Output the [x, y] coordinate of the center of the cell containing the given text.  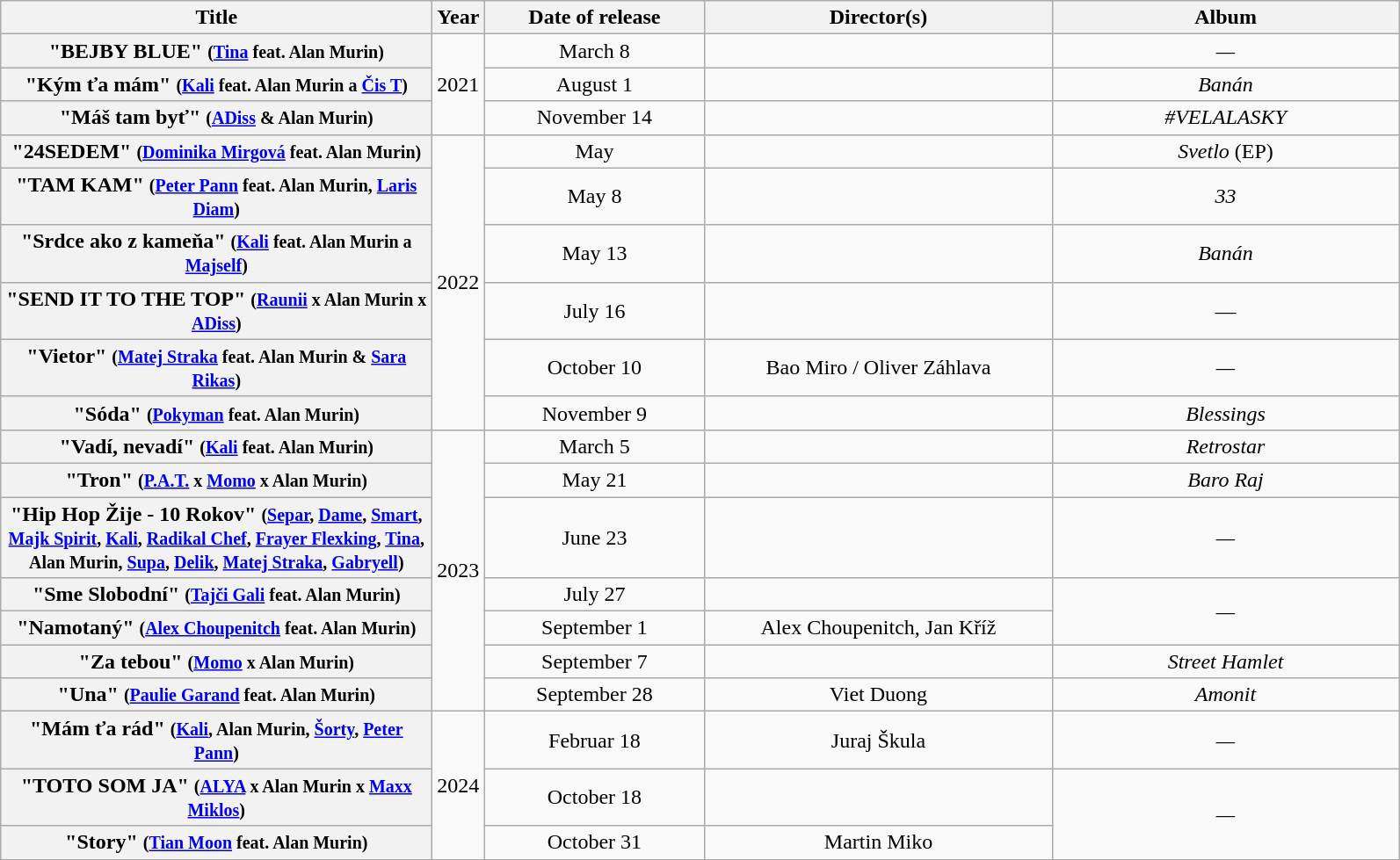
"Story" (Tian Moon feat. Alan Murin) [216, 842]
October 10 [594, 367]
Year [459, 18]
Title [216, 18]
"Vietor" (Matej Straka feat. Alan Murin & Sara Rikas) [216, 367]
May 21 [594, 480]
September 7 [594, 661]
August 1 [594, 84]
November 14 [594, 118]
September 1 [594, 628]
July 27 [594, 595]
Juraj Škula [879, 740]
"Vadí, nevadí" (Kali feat. Alan Murin) [216, 446]
"Máš tam byť" (ADiss & Alan Murin) [216, 118]
"SEND IT TO THE TOP" (Raunii x Alan Murin x ADiss) [216, 311]
October 31 [594, 842]
#VELALASKY [1225, 118]
"Sme Slobodní" (Tajči Gali feat. Alan Murin) [216, 595]
Martin Miko [879, 842]
Februar 18 [594, 740]
"BEJBY BLUE" (Tina feat. Alan Murin) [216, 51]
33 [1225, 197]
Retrostar [1225, 446]
Director(s) [879, 18]
May 8 [594, 197]
Street Hamlet [1225, 661]
March 8 [594, 51]
"Sóda" (Pokyman feat. Alan Murin) [216, 413]
"Za tebou" (Momo x Alan Murin) [216, 661]
Blessings [1225, 413]
November 9 [594, 413]
May [594, 151]
2021 [459, 84]
"Namotaný" (Alex Choupenitch feat. Alan Murin) [216, 628]
"TOTO SOM JA" (ALYA x Alan Murin x Maxx Miklos) [216, 798]
Baro Raj [1225, 480]
Album [1225, 18]
May 13 [594, 253]
September 28 [594, 695]
"TAM KAM" (Peter Pann feat. Alan Murin, Laris Diam) [216, 197]
"Una" (Paulie Garand feat. Alan Murin) [216, 695]
June 23 [594, 538]
"Tron" (P.A.T. x Momo x Alan Murin) [216, 480]
Bao Miro / Oliver Záhlava [879, 367]
Amonit [1225, 695]
March 5 [594, 446]
Viet Duong [879, 695]
2024 [459, 785]
October 18 [594, 798]
2023 [459, 570]
"Kým ťa mám" (Kali feat. Alan Murin a Čis T) [216, 84]
Alex Choupenitch, Jan Kříž [879, 628]
Date of release [594, 18]
"Mám ťa rád" (Kali, Alan Murin, Šorty, Peter Pann) [216, 740]
"Srdce ako z kameňa" (Kali feat. Alan Murin a Majself) [216, 253]
2022 [459, 282]
July 16 [594, 311]
"24SEDEM" (Dominika Mirgová feat. Alan Murin) [216, 151]
Svetlo (EP) [1225, 151]
